From the cell containing the given text, extract its center point as [x, y] coordinate. 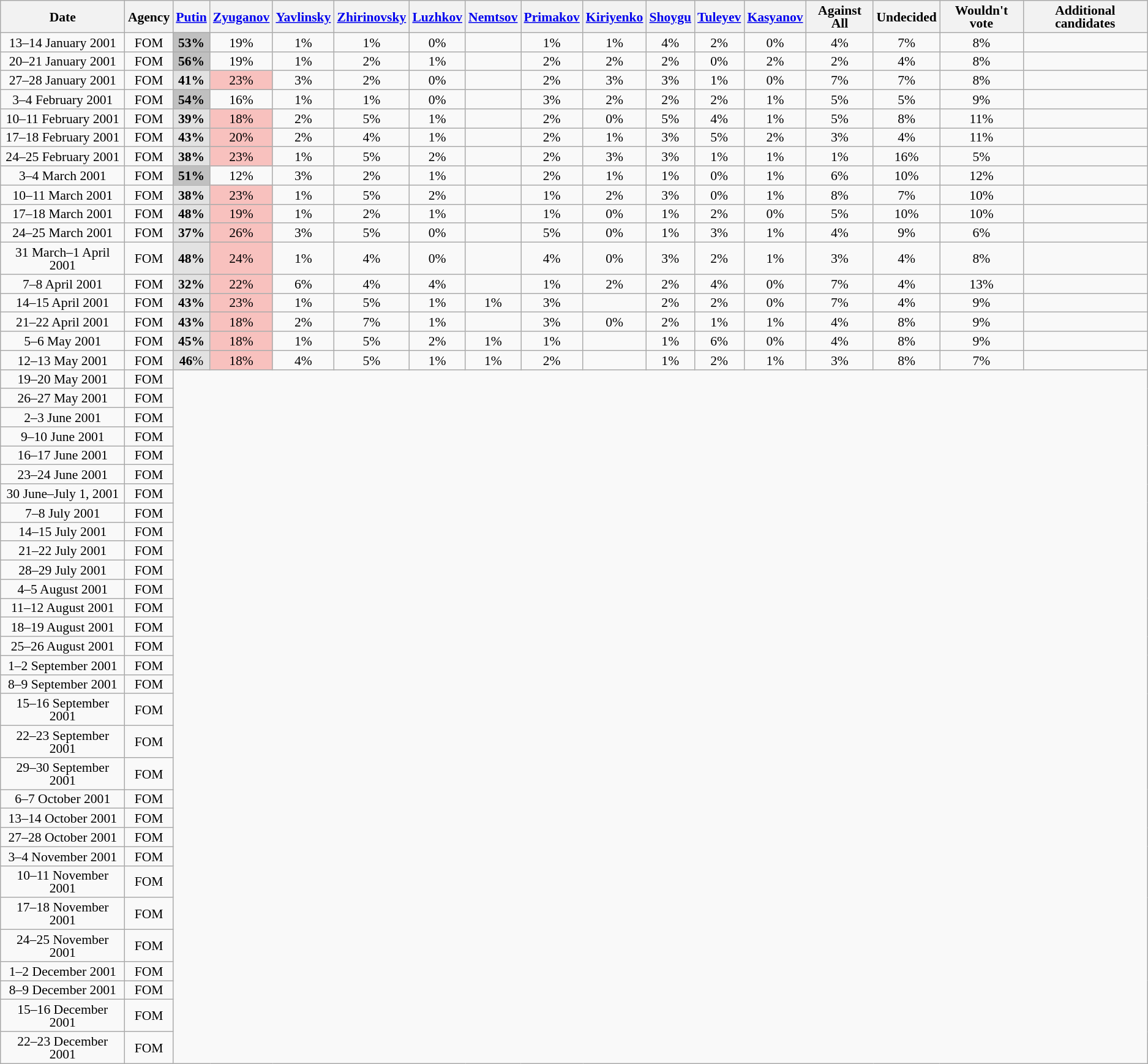
7–8 April 2001 [62, 284]
3–4 February 2001 [62, 99]
25–26 August 2001 [62, 646]
46% [191, 360]
6–7 October 2001 [62, 799]
21–22 April 2001 [62, 322]
24% [241, 258]
8–9 September 2001 [62, 684]
39% [191, 119]
14–15 April 2001 [62, 303]
45% [191, 341]
22% [241, 284]
24–25 March 2001 [62, 233]
20–21 January 2001 [62, 61]
22–23 September 2001 [62, 742]
Primakov [552, 17]
20% [241, 137]
30 June–July 1, 2001 [62, 494]
21–22 July 2001 [62, 551]
13–14 October 2001 [62, 818]
53% [191, 42]
37% [191, 233]
3–4 March 2001 [62, 175]
27–28 October 2001 [62, 837]
9–10 June 2001 [62, 436]
31 March–1 April 2001 [62, 258]
51% [191, 175]
2–3 June 2001 [62, 418]
17–18 March 2001 [62, 213]
Additional candidates [1085, 17]
Date [62, 17]
27–28 January 2001 [62, 81]
7–8 July 2001 [62, 512]
56% [191, 61]
41% [191, 81]
15–16 September 2001 [62, 710]
19–20 May 2001 [62, 379]
1–2 December 2001 [62, 972]
24–25 February 2001 [62, 157]
10–11 November 2001 [62, 881]
Luzhkov [437, 17]
15–16 December 2001 [62, 1016]
Agency [149, 17]
26–27 May 2001 [62, 398]
Zyuganov [241, 17]
Wouldn't vote [981, 17]
16–17 June 2001 [62, 456]
18–19 August 2001 [62, 627]
Zhirinovsky [371, 17]
54% [191, 99]
Putin [191, 17]
5–6 May 2001 [62, 341]
Kiriyenko [615, 17]
Nemtsov [493, 17]
Tuleyev [719, 17]
3–4 November 2001 [62, 856]
11–12 August 2001 [62, 608]
Shoygu [670, 17]
Undecided [906, 17]
8–9 December 2001 [62, 990]
12–13 May 2001 [62, 360]
29–30 September 2001 [62, 774]
28–29 July 2001 [62, 570]
1–2 September 2001 [62, 665]
32% [191, 284]
24–25 November 2001 [62, 946]
23–24 June 2001 [62, 474]
Against All [840, 17]
22–23 December 2001 [62, 1047]
13–14 January 2001 [62, 42]
14–15 July 2001 [62, 532]
Kasyanov [775, 17]
17–18 November 2001 [62, 914]
Yavlinsky [303, 17]
26% [241, 233]
13% [981, 284]
10–11 February 2001 [62, 119]
17–18 February 2001 [62, 137]
10–11 March 2001 [62, 195]
4–5 August 2001 [62, 589]
